Find where the given text appears and provide that cell's center as (x, y) coordinate. 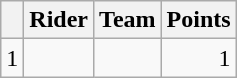
Rider (59, 20)
Team (128, 20)
Points (198, 20)
